Detect which cell encompasses the target text, then output its (x, y) center coordinate. 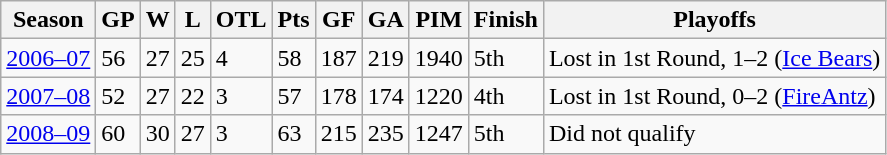
2007–08 (48, 96)
Pts (294, 20)
L (192, 20)
178 (338, 96)
219 (386, 58)
Season (48, 20)
187 (338, 58)
GA (386, 20)
1247 (438, 134)
25 (192, 58)
174 (386, 96)
63 (294, 134)
PIM (438, 20)
4 (241, 58)
30 (158, 134)
OTL (241, 20)
Lost in 1st Round, 0–2 (FireAntz) (714, 96)
58 (294, 58)
60 (118, 134)
Finish (506, 20)
1220 (438, 96)
4th (506, 96)
GP (118, 20)
Did not qualify (714, 134)
W (158, 20)
Lost in 1st Round, 1–2 (Ice Bears) (714, 58)
2006–07 (48, 58)
1940 (438, 58)
56 (118, 58)
Playoffs (714, 20)
2008–09 (48, 134)
GF (338, 20)
22 (192, 96)
57 (294, 96)
52 (118, 96)
235 (386, 134)
215 (338, 134)
